Find where the given text appears and provide that cell's center as (x, y) coordinate. 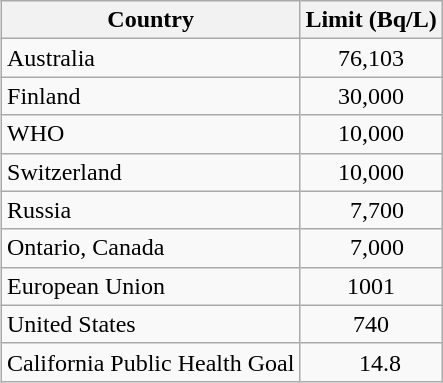
Switzerland (151, 172)
Limit (Bq/L) (371, 20)
California Public Health Goal (151, 362)
Russia (151, 210)
Country (151, 20)
14.8 (371, 362)
30,000 (371, 96)
Ontario, Canada (151, 248)
1001 (371, 286)
7,700 (371, 210)
76,103 (371, 58)
European Union (151, 286)
United States (151, 324)
WHO (151, 134)
740 (371, 324)
7,000 (371, 248)
Finland (151, 96)
Australia (151, 58)
